Capture the cell that displays the provided text and extract its (X, Y) central coordinate. 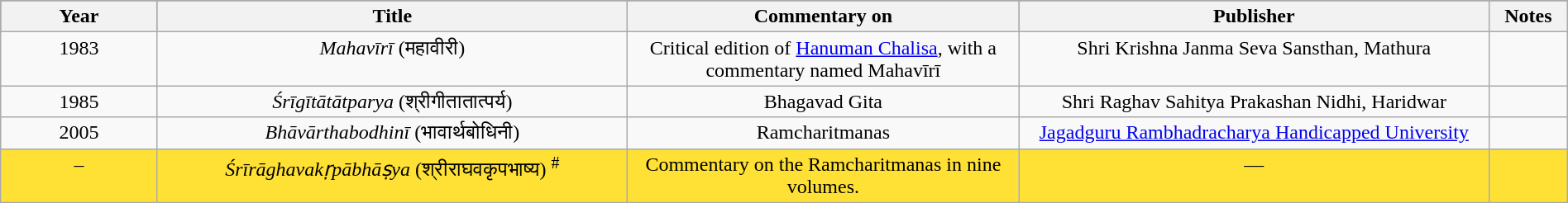
Notes (1528, 17)
Jagadguru Rambhadracharya Handicapped University (1254, 133)
Bhagavad Gita (824, 101)
Śrīrāghavakṛpābhāṣya (श्रीराघवकृपभाष्य) # (392, 175)
Shri Raghav Sahitya Prakashan Nidhi, Haridwar (1254, 101)
Mahavīrī (महावीरी) (392, 59)
1983 (79, 59)
— (1254, 175)
Year (79, 17)
2005 (79, 133)
1985 (79, 101)
Shri Krishna Janma Seva Sansthan, Mathura (1254, 59)
Śrīgītātātparya (श्रीगीतातात्पर्य) (392, 101)
Publisher (1254, 17)
Commentary on (824, 17)
Critical edition of Hanuman Chalisa, with a commentary named Mahavīrī (824, 59)
Title (392, 17)
Ramcharitmanas (824, 133)
Bhāvārthabodhinī (भावार्थबोधिनी) (392, 133)
– (79, 175)
Commentary on the Ramcharitmanas in nine volumes. (824, 175)
